Detect which cell encompasses the target text, then output its (x, y) center coordinate. 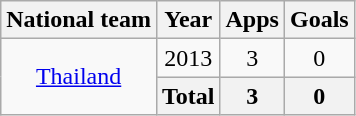
Apps (252, 20)
2013 (188, 58)
Total (188, 96)
Thailand (79, 77)
National team (79, 20)
Goals (319, 20)
Year (188, 20)
